Pinpoint the cell where the given text exists, returning its [x, y] midpoint coordinate. 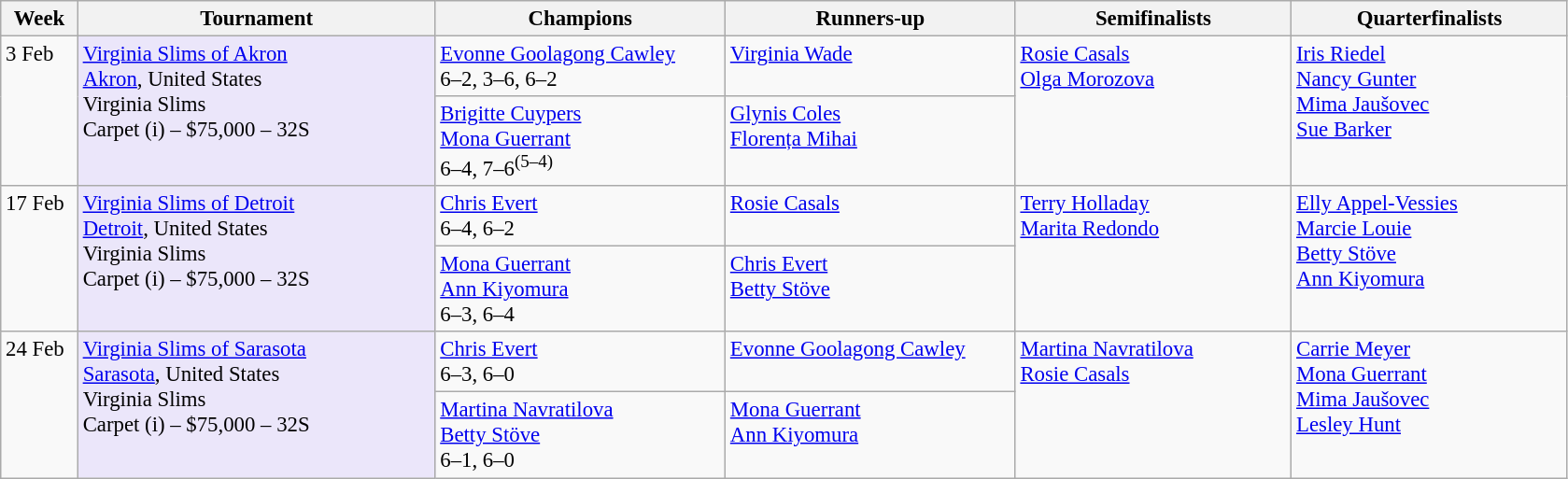
Iris Riedel Nancy Gunter Mima Jaušovec Sue Barker [1430, 112]
Martina Navratilova Rosie Casals [1153, 405]
Rosie Casals Olga Morozova [1153, 112]
Evonne Goolagong Cawley6–2, 3–6, 6–2 [581, 67]
Chris Evert Betty Stöve [870, 289]
Champions [581, 19]
Virginia Slims of Sarasota Sarasota, United StatesVirginia SlimsCarpet (i) – $75,000 – 32S [256, 405]
Tournament [256, 19]
24 Feb [39, 405]
Mona Guerrant Ann Kiyomura6–3, 6–4 [581, 289]
Chris Evert6–4, 6–2 [581, 217]
Glynis Coles Florența Mihai [870, 141]
Week [39, 19]
Mona Guerrant Ann Kiyomura [870, 435]
Rosie Casals [870, 217]
Terry Holladay Marita Redondo [1153, 259]
Brigitte Cuypers Mona Guerrant6–4, 7–6(5–4) [581, 141]
Runners-up [870, 19]
Virginia Slims of Detroit Detroit, United StatesVirginia SlimsCarpet (i) – $75,000 – 32S [256, 259]
3 Feb [39, 112]
Evonne Goolagong Cawley [870, 362]
Virginia Wade [870, 67]
Chris Evert6–3, 6–0 [581, 362]
Martina Navratilova Betty Stöve6–1, 6–0 [581, 435]
Quarterfinalists [1430, 19]
Semifinalists [1153, 19]
Elly Appel-Vessies Marcie Louie Betty Stöve Ann Kiyomura [1430, 259]
17 Feb [39, 259]
Virginia Slims of Akron Akron, United StatesVirginia SlimsCarpet (i) – $75,000 – 32S [256, 112]
Carrie Meyer Mona Guerrant Mima Jaušovec Lesley Hunt [1430, 405]
